Identify which cell holds the provided text, then report its (X, Y) central coordinate. 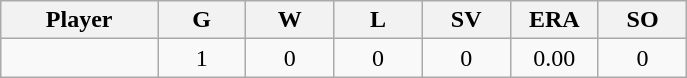
ERA (554, 20)
0.00 (554, 58)
W (290, 20)
SV (466, 20)
Player (80, 20)
SO (642, 20)
L (378, 20)
G (202, 20)
1 (202, 58)
